Find where the given text appears and provide that cell's center as [X, Y] coordinate. 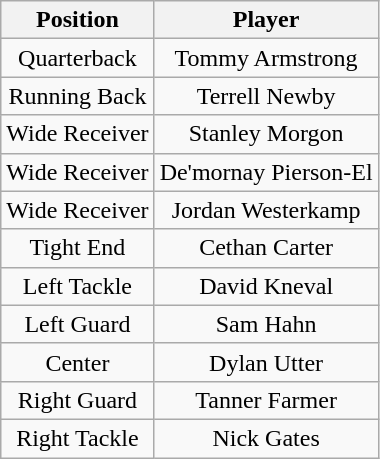
Nick Gates [266, 438]
Tight End [78, 248]
Right Tackle [78, 438]
David Kneval [266, 286]
De'mornay Pierson-El [266, 172]
Position [78, 20]
Center [78, 362]
Tanner Farmer [266, 400]
Stanley Morgon [266, 134]
Jordan Westerkamp [266, 210]
Right Guard [78, 400]
Running Back [78, 96]
Dylan Utter [266, 362]
Left Tackle [78, 286]
Quarterback [78, 58]
Tommy Armstrong [266, 58]
Terrell Newby [266, 96]
Cethan Carter [266, 248]
Player [266, 20]
Sam Hahn [266, 324]
Left Guard [78, 324]
